Extract the [X, Y] coordinate from the center of the cell holding the provided text.  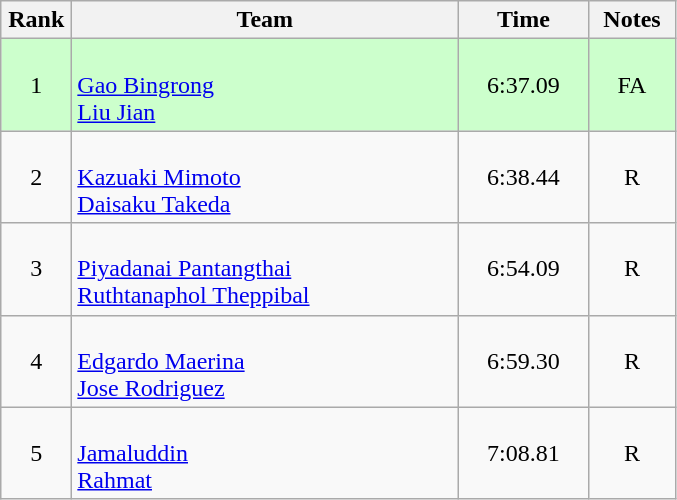
5 [36, 453]
6:54.09 [524, 269]
2 [36, 177]
JamaluddinRahmat [265, 453]
Notes [632, 20]
Rank [36, 20]
FA [632, 85]
6:38.44 [524, 177]
Piyadanai PantangthaiRuthtanaphol Theppibal [265, 269]
6:37.09 [524, 85]
Team [265, 20]
4 [36, 361]
Edgardo MaerinaJose Rodriguez [265, 361]
6:59.30 [524, 361]
Kazuaki MimotoDaisaku Takeda [265, 177]
1 [36, 85]
7:08.81 [524, 453]
3 [36, 269]
Time [524, 20]
Gao BingrongLiu Jian [265, 85]
